Capture the cell that displays the provided text and extract its (X, Y) central coordinate. 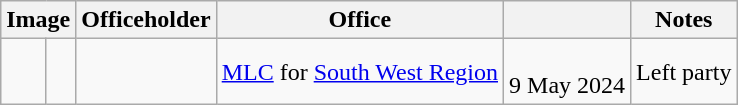
Officeholder (146, 20)
MLC for South West Region (360, 72)
Left party (684, 72)
9 May 2024 (568, 72)
Office (360, 20)
Notes (684, 20)
Image (38, 20)
